Scan for the cell matching the given text and deliver its (x, y) coordinate at center. 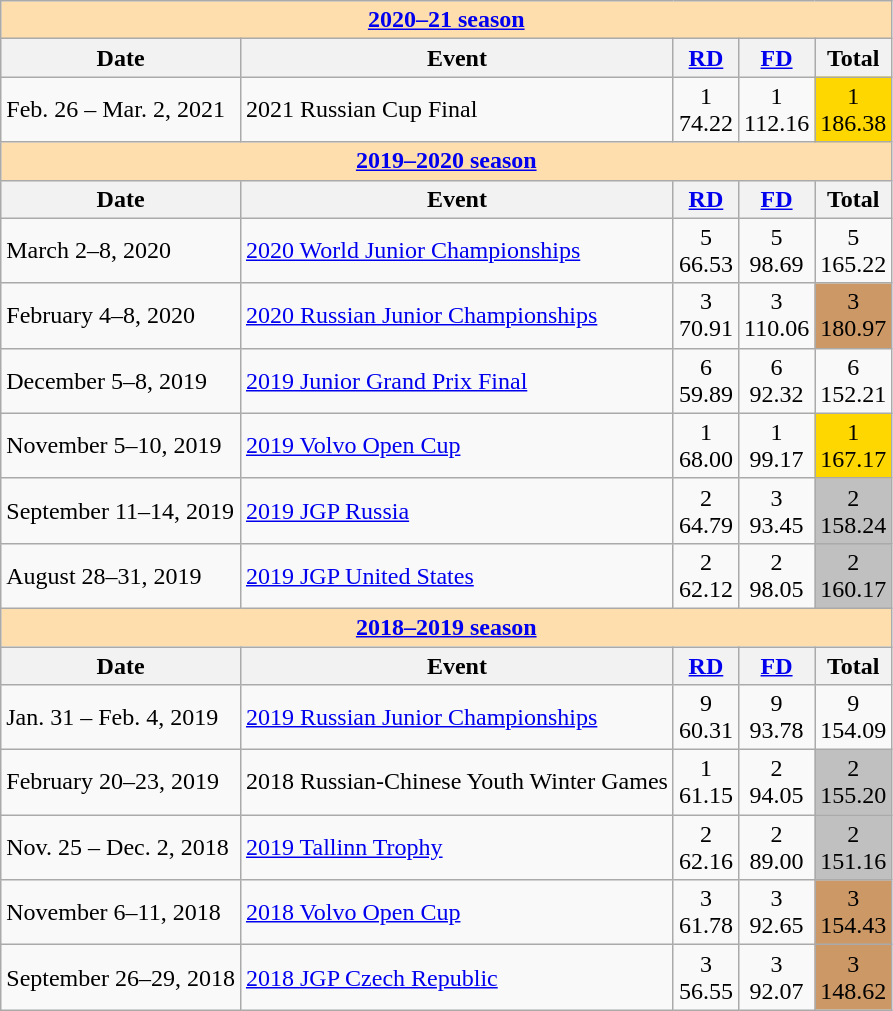
2 98.05 (776, 576)
2020 World Junior Championships (456, 250)
2019 Tallinn Trophy (456, 848)
1 167.17 (854, 446)
December 5–8, 2019 (121, 380)
2 155.20 (854, 782)
2018–2019 season (446, 627)
6 92.32 (776, 380)
2 160.17 (854, 576)
3 56.55 (706, 978)
3 180.97 (854, 316)
2020–21 season (446, 20)
2019 JGP United States (456, 576)
2018 Russian-Chinese Youth Winter Games (456, 782)
2 62.16 (706, 848)
November 6–11, 2018 (121, 912)
3 148.62 (854, 978)
3 93.45 (776, 510)
1 112.16 (776, 110)
1 68.00 (706, 446)
3 154.43 (854, 912)
August 28–31, 2019 (121, 576)
Jan. 31 – Feb. 4, 2019 (121, 718)
Feb. 26 – Mar. 2, 2021 (121, 110)
2019 Russian Junior Championships (456, 718)
2019 Volvo Open Cup (456, 446)
9 60.31 (706, 718)
September 11–14, 2019 (121, 510)
2018 JGP Czech Republic (456, 978)
Nov. 25 – Dec. 2, 2018 (121, 848)
2019–2020 season (446, 161)
3 92.07 (776, 978)
3 110.06 (776, 316)
March 2–8, 2020 (121, 250)
9 154.09 (854, 718)
February 20–23, 2019 (121, 782)
February 4–8, 2020 (121, 316)
2 64.79 (706, 510)
3 92.65 (776, 912)
2 89.00 (776, 848)
3 61.78 (706, 912)
November 5–10, 2019 (121, 446)
2 151.16 (854, 848)
2019 Junior Grand Prix Final (456, 380)
1 99.17 (776, 446)
2 62.12 (706, 576)
September 26–29, 2018 (121, 978)
1 186.38 (854, 110)
2019 JGP Russia (456, 510)
2020 Russian Junior Championships (456, 316)
2021 Russian Cup Final (456, 110)
5 165.22 (854, 250)
2018 Volvo Open Cup (456, 912)
5 66.53 (706, 250)
6 152.21 (854, 380)
1 74.22 (706, 110)
6 59.89 (706, 380)
2 94.05 (776, 782)
1 61.15 (706, 782)
2 158.24 (854, 510)
3 70.91 (706, 316)
5 98.69 (776, 250)
9 93.78 (776, 718)
